Return (x, y) of the center of cell containing provided text 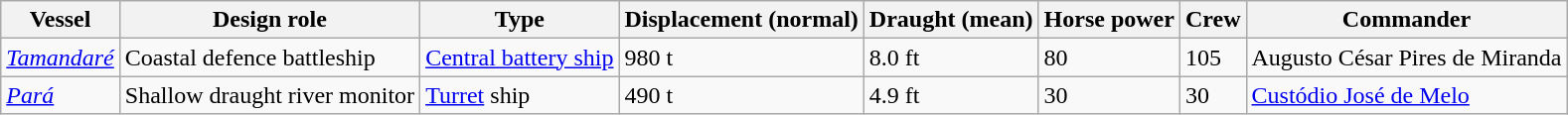
490 t (741, 95)
Draught (mean) (951, 20)
Central battery ship (520, 57)
Design role (269, 20)
Pará (61, 95)
Tamandaré (61, 57)
8.0 ft (951, 57)
Coastal defence battleship (269, 57)
Shallow draught river monitor (269, 95)
4.9 ft (951, 95)
80 (1109, 57)
105 (1212, 57)
Displacement (normal) (741, 20)
Crew (1212, 20)
Commander (1407, 20)
Type (520, 20)
Horse power (1109, 20)
Turret ship (520, 95)
980 t (741, 57)
Vessel (61, 20)
Custódio José de Melo (1407, 95)
Augusto César Pires de Miranda (1407, 57)
